Return the [X, Y] coordinate for the center point of the cell that contains the specified text.  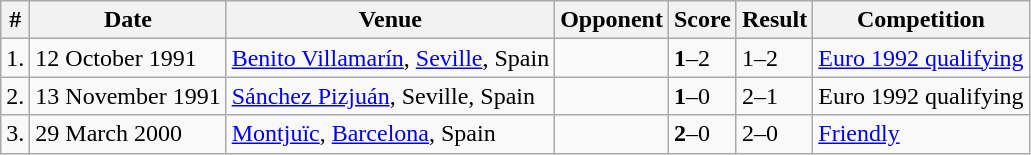
Result [774, 20]
# [16, 20]
Montjuïc, Barcelona, Spain [390, 134]
Venue [390, 20]
2. [16, 96]
Competition [921, 20]
3. [16, 134]
Opponent [612, 20]
Benito Villamarín, Seville, Spain [390, 58]
29 March 2000 [128, 134]
1. [16, 58]
1–0 [702, 96]
Sánchez Pizjuán, Seville, Spain [390, 96]
Date [128, 20]
12 October 1991 [128, 58]
Score [702, 20]
Friendly [921, 134]
13 November 1991 [128, 96]
2–1 [774, 96]
